Return (x, y) of the center of cell containing provided text 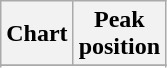
Peakposition (119, 34)
Chart (37, 34)
